Extract the (X, Y) coordinate from the center of the cell holding the provided text.  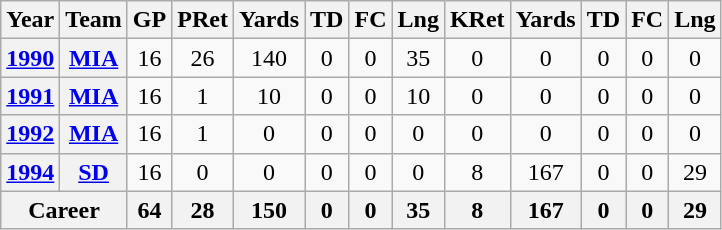
KRet (477, 20)
SD (94, 172)
28 (203, 210)
Year (30, 20)
PRet (203, 20)
1991 (30, 96)
150 (268, 210)
1994 (30, 172)
64 (149, 210)
1990 (30, 58)
140 (268, 58)
GP (149, 20)
1992 (30, 134)
26 (203, 58)
Team (94, 20)
Career (64, 210)
